Find where the given text appears and provide that cell's center as (x, y) coordinate. 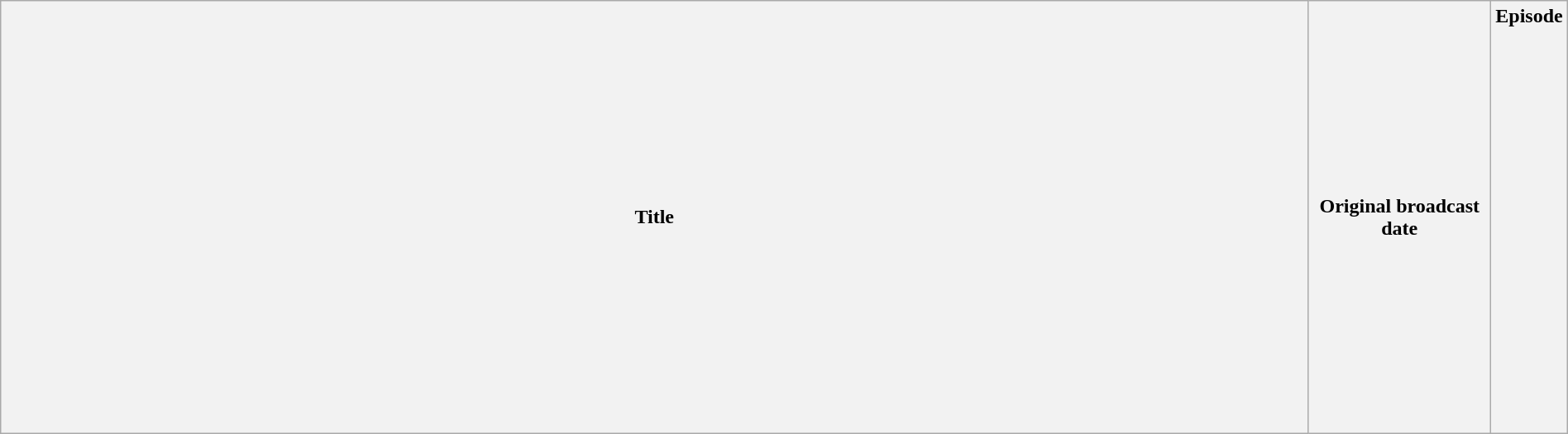
Title (655, 217)
Episode (1529, 217)
Original broadcast date (1399, 217)
